Detect which cell encompasses the target text, then output its (X, Y) center coordinate. 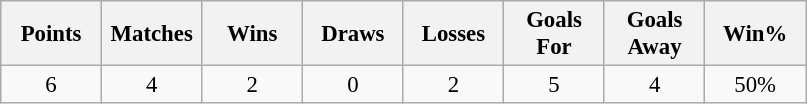
Draws (354, 34)
50% (756, 85)
Goals For (554, 34)
5 (554, 85)
Points (52, 34)
Losses (454, 34)
Win% (756, 34)
Matches (152, 34)
0 (354, 85)
Goals Away (654, 34)
Wins (252, 34)
6 (52, 85)
